For the text-containing cell, return its midpoint in [x, y] coordinate format. 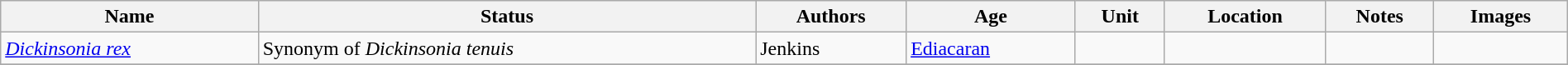
Unit [1120, 17]
Status [507, 17]
Ediacaran [991, 48]
Location [1245, 17]
Notes [1379, 17]
Dickinsonia rex [129, 48]
Age [991, 17]
Jenkins [831, 48]
Images [1501, 17]
Synonym of Dickinsonia tenuis [507, 48]
Name [129, 17]
Authors [831, 17]
